Scan for the cell matching the given text and deliver its (X, Y) coordinate at center. 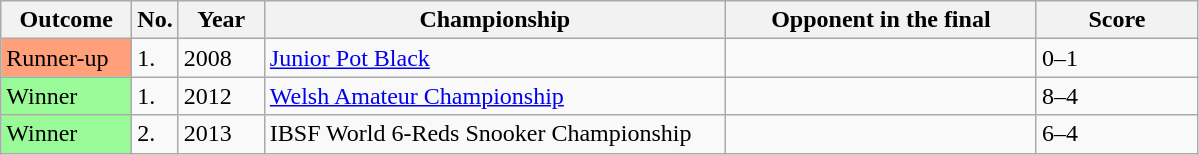
Championship (494, 20)
Year (221, 20)
Score (1116, 20)
No. (155, 20)
2. (155, 134)
Welsh Amateur Championship (494, 96)
0–1 (1116, 58)
Runner-up (66, 58)
2008 (221, 58)
2013 (221, 134)
Outcome (66, 20)
6–4 (1116, 134)
2012 (221, 96)
Junior Pot Black (494, 58)
IBSF World 6-Reds Snooker Championship (494, 134)
8–4 (1116, 96)
Opponent in the final (880, 20)
